Capture the cell that displays the provided text and extract its [X, Y] central coordinate. 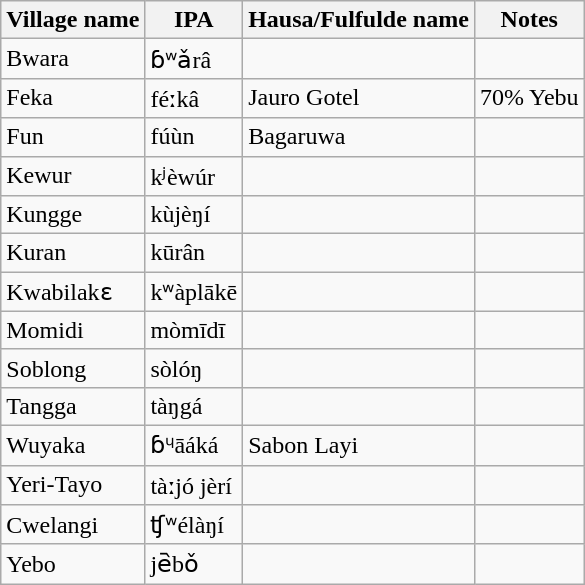
kʲèwúr [194, 176]
Bwara [73, 59]
féːkâ [194, 98]
kūrân [194, 253]
sòlóŋ [194, 368]
tàːjó jèrí [194, 485]
Kungge [73, 215]
Soblong [73, 368]
Feka [73, 98]
Village name [73, 20]
Jauro Gotel [359, 98]
je᷆bǒ [194, 564]
Wuyaka [73, 445]
Bagaruwa [359, 137]
Fun [73, 137]
Notes [529, 20]
Cwelangi [73, 525]
tàŋgá [194, 406]
ɓᶣāáká [194, 445]
Kewur [73, 176]
ʧʷélàŋí [194, 525]
Kwabilakɛ [73, 292]
Kuran [73, 253]
IPA [194, 20]
Hausa/Fulfulde name [359, 20]
ɓʷǎrâ [194, 59]
kùjèŋí [194, 215]
kʷàplākē [194, 292]
Momidi [73, 330]
70% Yebu [529, 98]
Yeri-Tayo [73, 485]
fúùn [194, 137]
mòmīdī [194, 330]
Sabon Layi [359, 445]
Yebo [73, 564]
Tangga [73, 406]
